Return the (x, y) coordinate for the center point of the cell that contains the specified text.  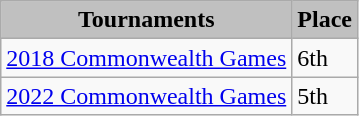
6th (325, 58)
2022 Commonwealth Games (146, 96)
Place (325, 20)
2018 Commonwealth Games (146, 58)
Tournaments (146, 20)
5th (325, 96)
